Provide the [X, Y] coordinate of the cell's center where the given text is located.  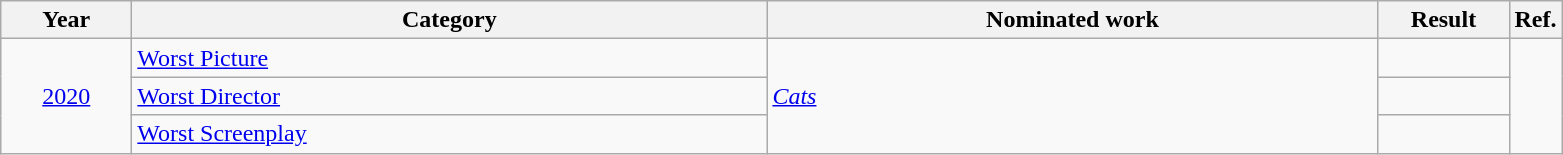
2020 [66, 96]
Worst Screenplay [450, 134]
Result [1444, 20]
Cats [1072, 96]
Ref. [1536, 20]
Worst Picture [450, 58]
Year [66, 20]
Category [450, 20]
Nominated work [1072, 20]
Worst Director [450, 96]
